Capture the cell that displays the provided text and extract its (x, y) central coordinate. 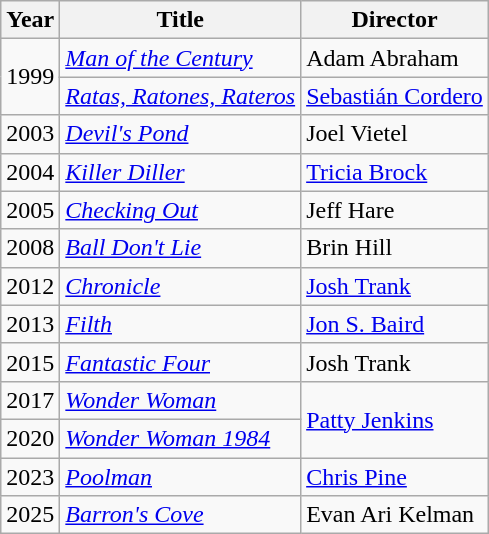
Devil's Pond (180, 134)
Filth (180, 324)
Wonder Woman (180, 400)
2012 (30, 286)
2004 (30, 172)
1999 (30, 77)
Fantastic Four (180, 362)
Joel Vietel (395, 134)
Man of the Century (180, 58)
2003 (30, 134)
Director (395, 20)
Sebastián Cordero (395, 96)
2005 (30, 210)
Jeff Hare (395, 210)
Title (180, 20)
Chronicle (180, 286)
2025 (30, 515)
2008 (30, 248)
Chris Pine (395, 477)
Checking Out (180, 210)
Killer Diller (180, 172)
Evan Ari Kelman (395, 515)
Poolman (180, 477)
Barron's Cove (180, 515)
2023 (30, 477)
Jon S. Baird (395, 324)
2020 (30, 438)
Year (30, 20)
Brin Hill (395, 248)
Ratas, Ratones, Rateros (180, 96)
Wonder Woman 1984 (180, 438)
Ball Don't Lie (180, 248)
2015 (30, 362)
Patty Jenkins (395, 419)
2013 (30, 324)
2017 (30, 400)
Adam Abraham (395, 58)
Tricia Brock (395, 172)
